Identify which cell holds the provided text, then report its (X, Y) central coordinate. 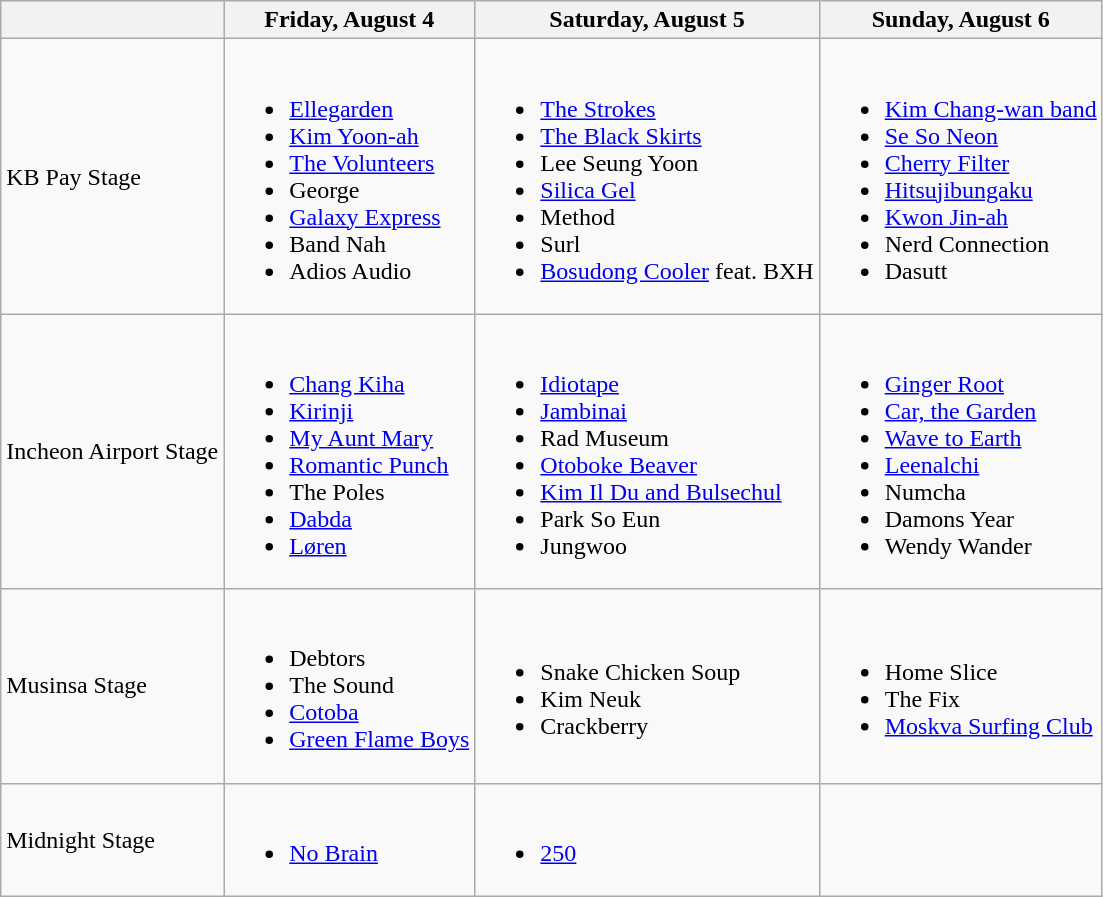
Snake Chicken SoupKim NeukCrackberry (647, 686)
Saturday, August 5 (647, 20)
No Brain (350, 840)
DebtorsThe SoundCotobaGreen Flame Boys (350, 686)
Friday, August 4 (350, 20)
EllegardenKim Yoon-ahThe VolunteersGeorgeGalaxy ExpressBand NahAdios Audio (350, 176)
Kim Chang-wan bandSe So NeonCherry FilterHitsujibungakuKwon Jin-ahNerd ConnectionDasutt (960, 176)
Chang KihaKirinjiMy Aunt MaryRomantic PunchThe PolesDabdaLøren (350, 452)
250 (647, 840)
Midnight Stage (112, 840)
Home SliceThe FixMoskva Surfing Club (960, 686)
The StrokesThe Black SkirtsLee Seung YoonSilica GelMethodSurlBosudong Cooler feat. BXH (647, 176)
IdiotapeJambinaiRad MuseumOtoboke BeaverKim Il Du and BulsechulPark So EunJungwoo (647, 452)
Ginger RootCar, the GardenWave to EarthLeenalchiNumchaDamons YearWendy Wander (960, 452)
Musinsa Stage (112, 686)
Sunday, August 6 (960, 20)
Incheon Airport Stage (112, 452)
KB Pay Stage (112, 176)
